Return [X, Y] of the center of cell containing provided text 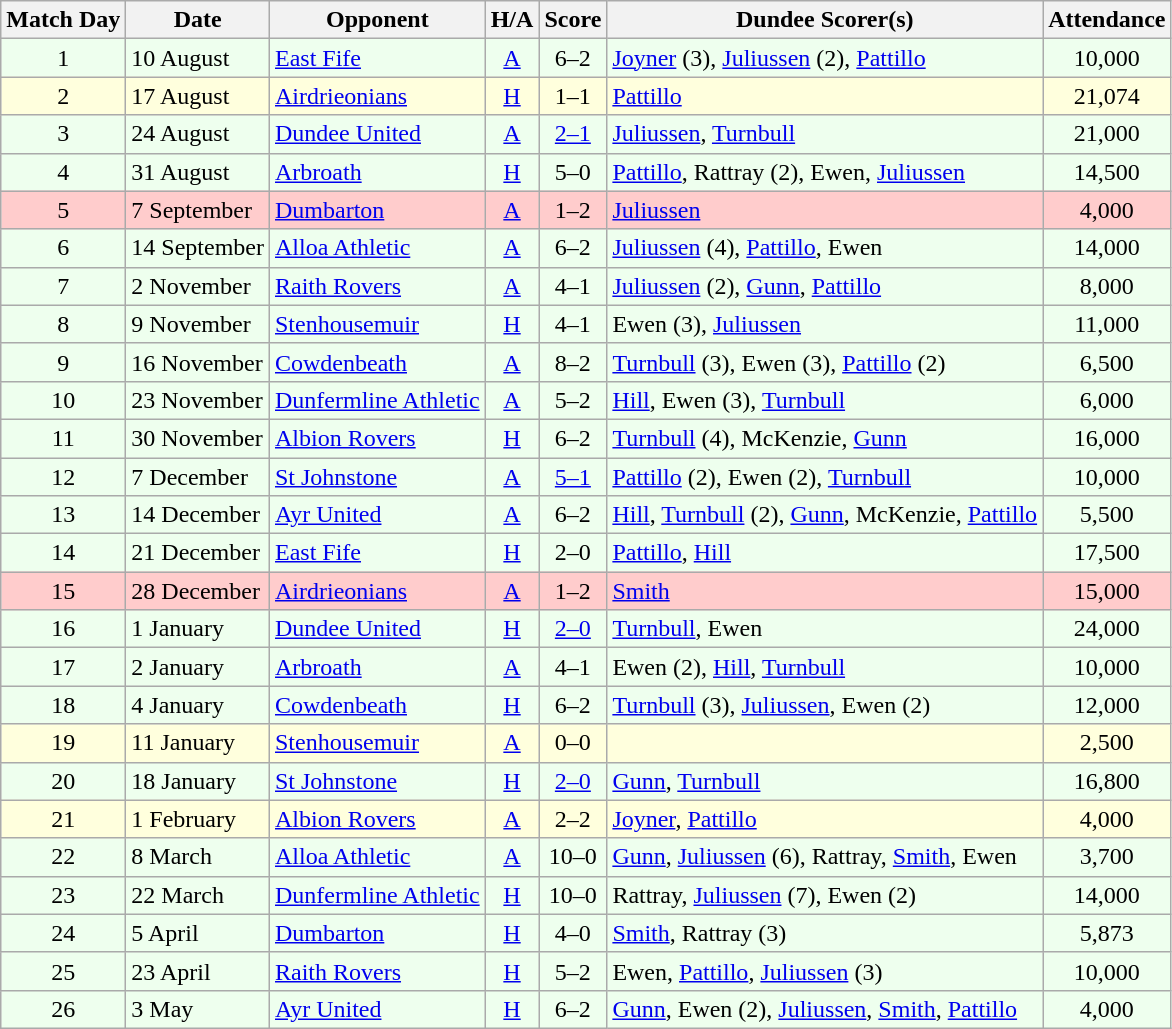
9 November [198, 324]
Pattillo (2), Ewen (2), Turnbull [825, 477]
16,800 [1107, 781]
12 [64, 477]
Turnbull (3), Juliussen, Ewen (2) [825, 705]
8–2 [573, 362]
14 December [198, 515]
Match Day [64, 20]
Pattillo, Hill [825, 553]
Turnbull (3), Ewen (3), Pattillo (2) [825, 362]
6,000 [1107, 400]
Juliussen, Turnbull [825, 134]
Dundee Scorer(s) [825, 20]
8 [64, 324]
16 November [198, 362]
Gunn, Juliussen (6), Rattray, Smith, Ewen [825, 857]
20 [64, 781]
Ewen (3), Juliussen [825, 324]
30 November [198, 438]
2 [64, 96]
3,700 [1107, 857]
H/A [512, 20]
1 February [198, 819]
5 April [198, 933]
17,500 [1107, 553]
Smith [825, 591]
2 November [198, 286]
14 September [198, 248]
Pattillo, Rattray (2), Ewen, Juliussen [825, 172]
23 November [198, 400]
Hill, Ewen (3), Turnbull [825, 400]
Rattray, Juliussen (7), Ewen (2) [825, 895]
15,000 [1107, 591]
Date [198, 20]
19 [64, 743]
23 [64, 895]
17 August [198, 96]
2–1 [573, 134]
4 January [198, 705]
10 [64, 400]
2 January [198, 667]
Attendance [1107, 20]
28 December [198, 591]
7 December [198, 477]
24 [64, 933]
Juliussen (2), Gunn, Pattillo [825, 286]
Gunn, Ewen (2), Juliussen, Smith, Pattillo [825, 1009]
5–0 [573, 172]
22 [64, 857]
22 March [198, 895]
10 August [198, 58]
31 August [198, 172]
13 [64, 515]
1 [64, 58]
23 April [198, 971]
0–0 [573, 743]
4 [64, 172]
7 [64, 286]
Pattillo [825, 96]
Juliussen (4), Pattillo, Ewen [825, 248]
26 [64, 1009]
1–1 [573, 96]
25 [64, 971]
Score [573, 20]
Opponent [377, 20]
11 January [198, 743]
Hill, Turnbull (2), Gunn, McKenzie, Pattillo [825, 515]
5 [64, 210]
21,000 [1107, 134]
16 [64, 629]
1 January [198, 629]
14,500 [1107, 172]
5,500 [1107, 515]
6,500 [1107, 362]
24,000 [1107, 629]
Juliussen [825, 210]
24 August [198, 134]
Turnbull (4), McKenzie, Gunn [825, 438]
7 September [198, 210]
Ewen (2), Hill, Turnbull [825, 667]
15 [64, 591]
3 May [198, 1009]
16,000 [1107, 438]
12,000 [1107, 705]
3 [64, 134]
8,000 [1107, 286]
6 [64, 248]
8 March [198, 857]
9 [64, 362]
11,000 [1107, 324]
Ewen, Pattillo, Juliussen (3) [825, 971]
18 [64, 705]
2,500 [1107, 743]
4–0 [573, 933]
Smith, Rattray (3) [825, 933]
5–1 [573, 477]
2–2 [573, 819]
18 January [198, 781]
17 [64, 667]
Turnbull, Ewen [825, 629]
14 [64, 553]
21 December [198, 553]
11 [64, 438]
21,074 [1107, 96]
Joyner (3), Juliussen (2), Pattillo [825, 58]
Joyner, Pattillo [825, 819]
Gunn, Turnbull [825, 781]
5,873 [1107, 933]
21 [64, 819]
